Identify which cell holds the provided text, then report its [x, y] central coordinate. 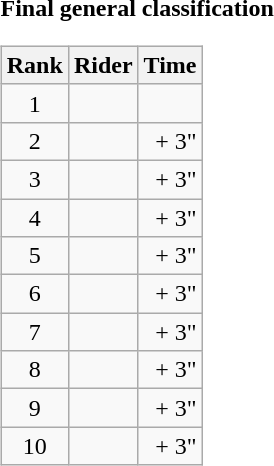
8 [34, 370]
Rank [34, 65]
Rider [103, 65]
1 [34, 103]
9 [34, 408]
10 [34, 446]
4 [34, 217]
2 [34, 141]
5 [34, 256]
Time [170, 65]
3 [34, 179]
6 [34, 294]
7 [34, 332]
